Output the (x, y) coordinate of the center of the cell containing the given text.  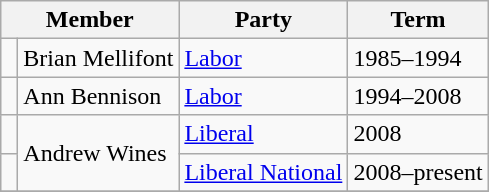
2008–present (418, 172)
1994–2008 (418, 96)
2008 (418, 134)
Liberal National (264, 172)
Liberal (264, 134)
Member (90, 20)
Andrew Wines (98, 153)
Party (264, 20)
Ann Bennison (98, 96)
1985–1994 (418, 58)
Term (418, 20)
Brian Mellifont (98, 58)
